From the cell containing the given text, extract its center point as (X, Y) coordinate. 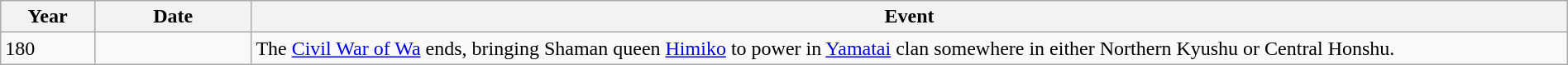
The Civil War of Wa ends, bringing Shaman queen Himiko to power in Yamatai clan somewhere in either Northern Kyushu or Central Honshu. (910, 48)
180 (48, 48)
Event (910, 17)
Year (48, 17)
Date (172, 17)
